Provide the (X, Y) coordinate of the cell's center where the given text is located.  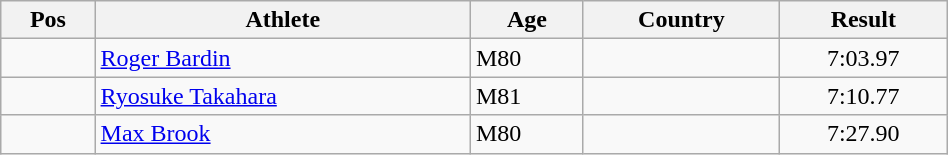
Max Brook (282, 134)
7:03.97 (863, 58)
Roger Bardin (282, 58)
Ryosuke Takahara (282, 96)
M81 (526, 96)
Pos (48, 20)
Country (681, 20)
7:10.77 (863, 96)
Age (526, 20)
Athlete (282, 20)
7:27.90 (863, 134)
Result (863, 20)
